Extract the [X, Y] coordinate from the center of the cell holding the provided text.  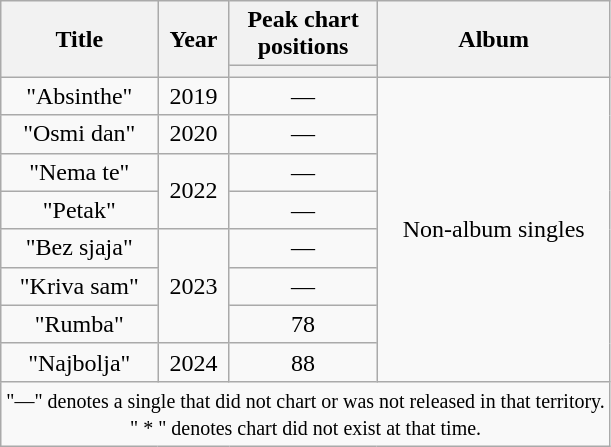
"Petak" [80, 210]
"Bez sjaja" [80, 248]
2022 [194, 191]
Title [80, 39]
Non-album singles [494, 229]
2023 [194, 286]
"—" denotes a single that did not chart or was not released in that territory." * " denotes chart did not exist at that time. [306, 414]
"Absinthe" [80, 96]
"Osmi dan" [80, 134]
"Najbolja" [80, 362]
Album [494, 39]
Peak chartpositions [303, 34]
2020 [194, 134]
Year [194, 39]
2019 [194, 96]
"Kriva sam" [80, 286]
78 [303, 324]
2024 [194, 362]
88 [303, 362]
"Nema te" [80, 172]
"Rumba" [80, 324]
